Return the [X, Y] coordinate for the center point of the cell that contains the specified text.  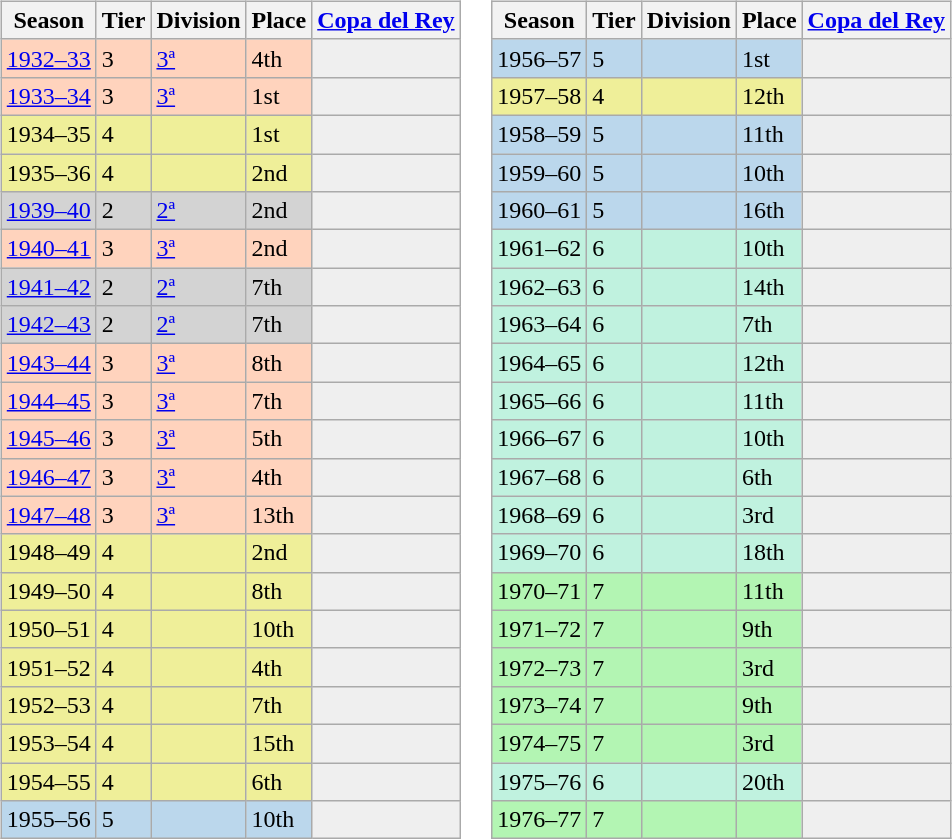
1968–69 [540, 515]
1971–72 [540, 629]
1959–60 [540, 173]
1954–55 [48, 781]
1939–40 [48, 211]
1960–61 [540, 211]
18th [769, 553]
1942–43 [48, 325]
1964–65 [540, 363]
1945–46 [48, 439]
1955–56 [48, 820]
1967–68 [540, 477]
1935–36 [48, 173]
1947–48 [48, 515]
1965–66 [540, 401]
1943–44 [48, 363]
1962–63 [540, 287]
1951–52 [48, 667]
1950–51 [48, 629]
1949–50 [48, 591]
1940–41 [48, 249]
1958–59 [540, 134]
1970–71 [540, 591]
15th [279, 743]
13th [279, 515]
14th [769, 287]
1972–73 [540, 667]
1941–42 [48, 287]
1944–45 [48, 401]
1933–34 [48, 96]
1956–57 [540, 58]
1963–64 [540, 325]
1973–74 [540, 705]
1961–62 [540, 249]
1932–33 [48, 58]
1952–53 [48, 705]
1974–75 [540, 743]
5th [279, 439]
20th [769, 781]
16th [769, 211]
1969–70 [540, 553]
1946–47 [48, 477]
1948–49 [48, 553]
1957–58 [540, 96]
1975–76 [540, 781]
1966–67 [540, 439]
1934–35 [48, 134]
1976–77 [540, 820]
1953–54 [48, 743]
